Pinpoint the cell where the given text exists, returning its [X, Y] midpoint coordinate. 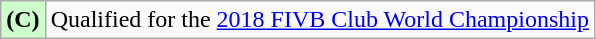
Qualified for the 2018 FIVB Club World Championship [320, 20]
(C) [23, 20]
